Determine the [X, Y] coordinate at the center of the cell enclosing the given text.  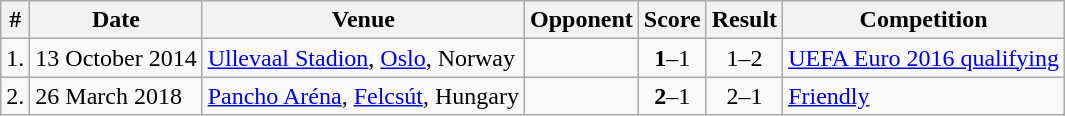
Result [744, 20]
1–2 [744, 58]
Score [672, 20]
2. [16, 96]
Opponent [582, 20]
13 October 2014 [116, 58]
Date [116, 20]
UEFA Euro 2016 qualifying [924, 58]
26 March 2018 [116, 96]
Pancho Aréna, Felcsút, Hungary [363, 96]
1–1 [672, 58]
Ullevaal Stadion, Oslo, Norway [363, 58]
Venue [363, 20]
# [16, 20]
Competition [924, 20]
Friendly [924, 96]
1. [16, 58]
